Pinpoint the cell where the given text exists, returning its (X, Y) midpoint coordinate. 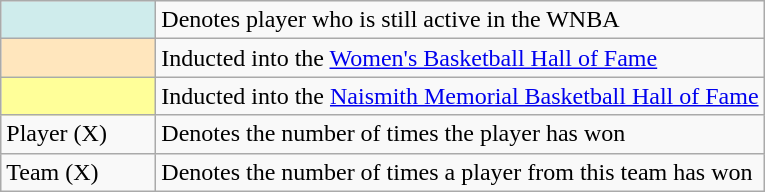
Inducted into the Naismith Memorial Basketball Hall of Fame (460, 96)
Team (X) (78, 172)
Player (X) (78, 134)
Inducted into the Women's Basketball Hall of Fame (460, 58)
Denotes player who is still active in the WNBA (460, 20)
Denotes the number of times a player from this team has won (460, 172)
Denotes the number of times the player has won (460, 134)
